From the cell containing the given text, extract its center point as (x, y) coordinate. 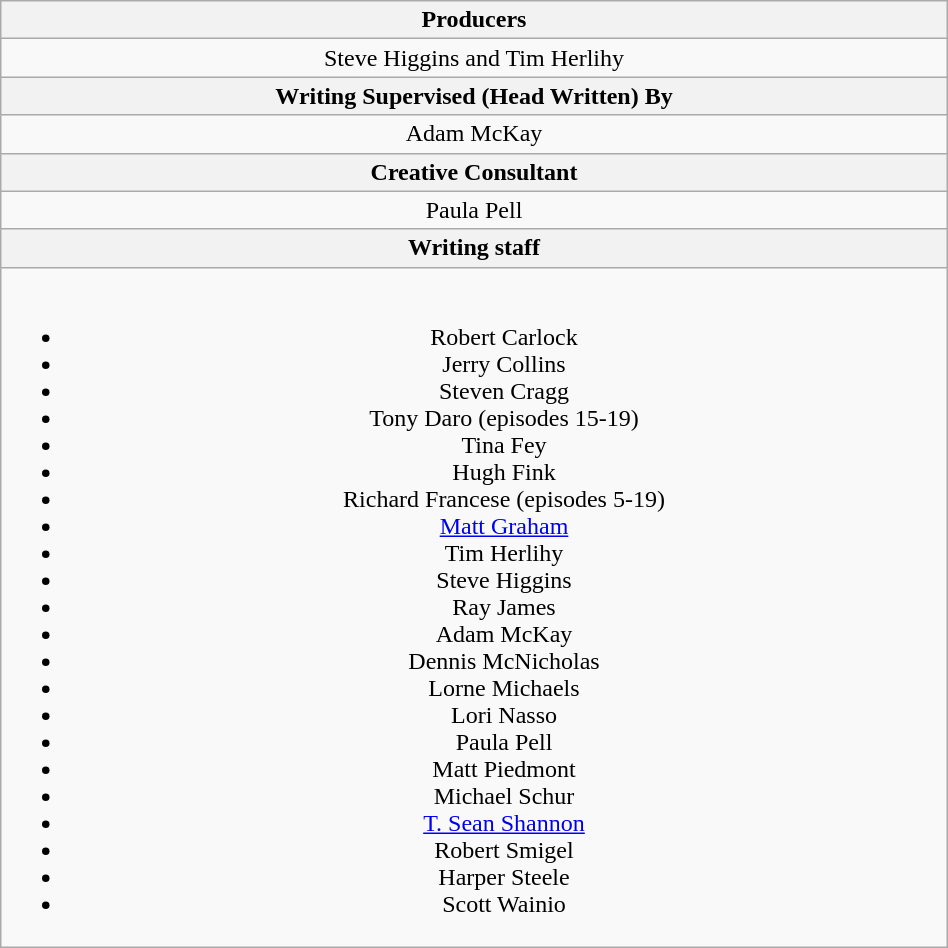
Paula Pell (474, 210)
Steve Higgins and Tim Herlihy (474, 58)
Adam McKay (474, 134)
Creative Consultant (474, 172)
Writing staff (474, 248)
Producers (474, 20)
Writing Supervised (Head Written) By (474, 96)
